From the cell containing the given text, extract its center point as (x, y) coordinate. 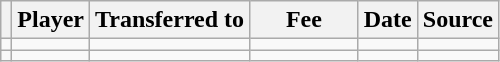
Player (51, 20)
Date (388, 20)
Fee (304, 20)
Transferred to (170, 20)
Source (458, 20)
